Determine the (X, Y) coordinate at the center of the cell enclosing the given text.  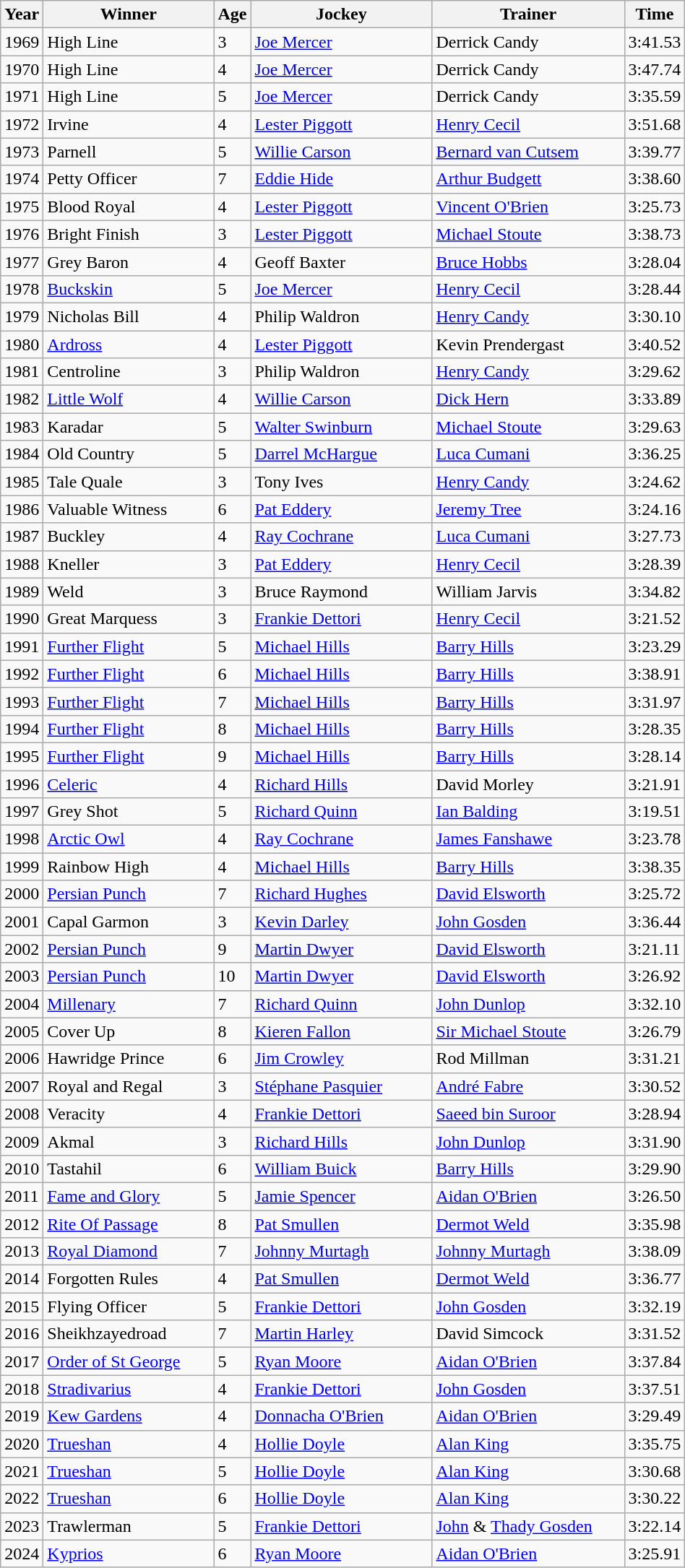
Trainer (528, 14)
3:38.91 (655, 674)
Ardross (129, 345)
1978 (22, 289)
Bruce Hobbs (528, 261)
Bernard van Cutsem (528, 152)
Richard Hughes (341, 894)
1971 (22, 97)
Order of St George (129, 1361)
Grey Baron (129, 261)
2024 (22, 1554)
2015 (22, 1307)
3:28.39 (655, 564)
3:51.68 (655, 124)
Royal Diamond (129, 1252)
3:31.97 (655, 701)
3:21.11 (655, 949)
Stradivarius (129, 1389)
3:34.82 (655, 592)
3:29.49 (655, 1416)
2013 (22, 1252)
Weld (129, 592)
1976 (22, 234)
2003 (22, 976)
3:38.09 (655, 1252)
Flying Officer (129, 1307)
3:30.10 (655, 316)
David Morley (528, 784)
Sheikhzayedroad (129, 1334)
3:32.19 (655, 1307)
Vincent O'Brien (528, 207)
3:35.75 (655, 1444)
Hawridge Prince (129, 1059)
3:26.92 (655, 976)
Capal Garmon (129, 922)
1989 (22, 592)
Nicholas Bill (129, 316)
1985 (22, 482)
Petty Officer (129, 179)
2001 (22, 922)
3:26.50 (655, 1196)
Rod Millman (528, 1059)
1997 (22, 812)
3:25.91 (655, 1554)
2022 (22, 1499)
Year (22, 14)
3:33.89 (655, 399)
Kyprios (129, 1554)
3:22.14 (655, 1526)
3:24.16 (655, 509)
Arthur Budgett (528, 179)
1983 (22, 427)
2016 (22, 1334)
1977 (22, 261)
3:37.51 (655, 1389)
Jamie Spencer (341, 1196)
2012 (22, 1224)
1988 (22, 564)
3:23.78 (655, 839)
Bruce Raymond (341, 592)
2000 (22, 894)
3:40.52 (655, 345)
3:21.91 (655, 784)
3:27.73 (655, 537)
2014 (22, 1279)
Veracity (129, 1114)
3:24.62 (655, 482)
3:31.21 (655, 1059)
1979 (22, 316)
2007 (22, 1086)
2002 (22, 949)
2005 (22, 1031)
David Simcock (528, 1334)
3:31.52 (655, 1334)
2020 (22, 1444)
1991 (22, 646)
Tastahil (129, 1169)
3:29.90 (655, 1169)
2010 (22, 1169)
2009 (22, 1141)
Martin Harley (341, 1334)
Kevin Darley (341, 922)
1986 (22, 509)
Grey Shot (129, 812)
3:30.52 (655, 1086)
Celeric (129, 784)
Millenary (129, 1004)
3:19.51 (655, 812)
10 (233, 976)
Cover Up (129, 1031)
Kevin Prendergast (528, 345)
1994 (22, 729)
1996 (22, 784)
3:35.98 (655, 1224)
Age (233, 14)
Bright Finish (129, 234)
3:38.73 (655, 234)
2018 (22, 1389)
3:41.53 (655, 42)
Buckskin (129, 289)
Ian Balding (528, 812)
Sir Michael Stoute (528, 1031)
Winner (129, 14)
1973 (22, 152)
3:30.22 (655, 1499)
Saeed bin Suroor (528, 1114)
1969 (22, 42)
Kew Gardens (129, 1416)
William Jarvis (528, 592)
2019 (22, 1416)
Akmal (129, 1141)
1998 (22, 839)
2023 (22, 1526)
1990 (22, 619)
James Fanshawe (528, 839)
1972 (22, 124)
Stéphane Pasquier (341, 1086)
3:39.77 (655, 152)
John & Thady Gosden (528, 1526)
Time (655, 14)
Jockey (341, 14)
Valuable Witness (129, 509)
1974 (22, 179)
1981 (22, 372)
2004 (22, 1004)
Dick Hern (528, 399)
3:35.59 (655, 97)
3:36.77 (655, 1279)
Kieren Fallon (341, 1031)
3:28.04 (655, 261)
Blood Royal (129, 207)
3:29.62 (655, 372)
Jeremy Tree (528, 509)
Tale Quale (129, 482)
3:32.10 (655, 1004)
3:38.35 (655, 867)
Rainbow High (129, 867)
Trawlerman (129, 1526)
3:25.73 (655, 207)
3:30.68 (655, 1471)
2021 (22, 1471)
Buckley (129, 537)
1970 (22, 69)
André Fabre (528, 1086)
William Buick (341, 1169)
Irvine (129, 124)
1995 (22, 756)
3:28.14 (655, 756)
3:31.90 (655, 1141)
2008 (22, 1114)
1980 (22, 345)
3:21.52 (655, 619)
Geoff Baxter (341, 261)
Forgotten Rules (129, 1279)
3:25.72 (655, 894)
3:36.44 (655, 922)
3:28.35 (655, 729)
2017 (22, 1361)
Darrel McHargue (341, 454)
3:28.44 (655, 289)
Great Marquess (129, 619)
1982 (22, 399)
Centroline (129, 372)
2006 (22, 1059)
Royal and Regal (129, 1086)
Walter Swinburn (341, 427)
2011 (22, 1196)
Jim Crowley (341, 1059)
Eddie Hide (341, 179)
Arctic Owl (129, 839)
Fame and Glory (129, 1196)
Karadar (129, 427)
1993 (22, 701)
3:37.84 (655, 1361)
1999 (22, 867)
3:47.74 (655, 69)
1984 (22, 454)
Kneller (129, 564)
3:26.79 (655, 1031)
Old Country (129, 454)
Little Wolf (129, 399)
1975 (22, 207)
3:28.94 (655, 1114)
1987 (22, 537)
3:36.25 (655, 454)
3:23.29 (655, 646)
Parnell (129, 152)
Tony Ives (341, 482)
Donnacha O'Brien (341, 1416)
3:38.60 (655, 179)
1992 (22, 674)
3:29.63 (655, 427)
Rite Of Passage (129, 1224)
